Determine the [x, y] coordinate at the center of the cell enclosing the given text.  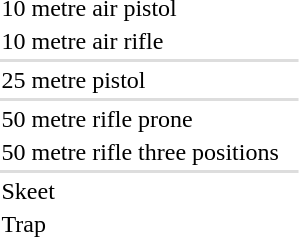
25 metre pistol [140, 80]
10 metre air rifle [140, 41]
50 metre rifle prone [140, 119]
Skeet [140, 191]
50 metre rifle three positions [140, 152]
